For the text-containing cell, return its midpoint in [x, y] coordinate format. 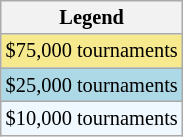
$25,000 tournaments [92, 85]
$75,000 tournaments [92, 51]
Legend [92, 17]
$10,000 tournaments [92, 118]
